Extract the (X, Y) coordinate from the center of the cell holding the provided text.  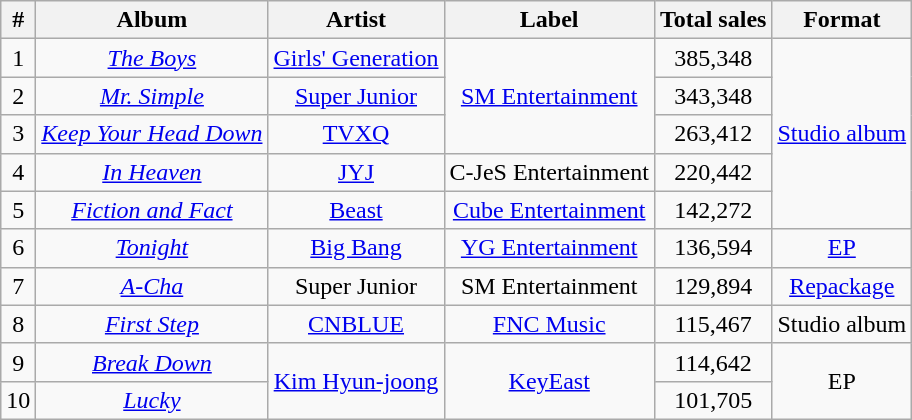
136,594 (713, 248)
Artist (356, 20)
A-Cha (152, 286)
3 (18, 134)
220,442 (713, 172)
Kim Hyun-joong (356, 381)
385,348 (713, 58)
263,412 (713, 134)
KeyEast (549, 381)
9 (18, 362)
Keep Your Head Down (152, 134)
Cube Entertainment (549, 210)
C-JeS Entertainment (549, 172)
Girls' Generation (356, 58)
JYJ (356, 172)
7 (18, 286)
Lucky (152, 400)
115,467 (713, 324)
# (18, 20)
Label (549, 20)
129,894 (713, 286)
4 (18, 172)
Mr. Simple (152, 96)
In Heaven (152, 172)
First Step (152, 324)
Big Bang (356, 248)
Tonight (152, 248)
CNBLUE (356, 324)
10 (18, 400)
142,272 (713, 210)
2 (18, 96)
Total sales (713, 20)
101,705 (713, 400)
1 (18, 58)
8 (18, 324)
YG Entertainment (549, 248)
Fiction and Fact (152, 210)
343,348 (713, 96)
Break Down (152, 362)
The Boys (152, 58)
6 (18, 248)
Repackage (842, 286)
TVXQ (356, 134)
Format (842, 20)
Album (152, 20)
114,642 (713, 362)
5 (18, 210)
FNC Music (549, 324)
Beast (356, 210)
